Search for the cell housing the specified text and yield its (X, Y) center coordinate. 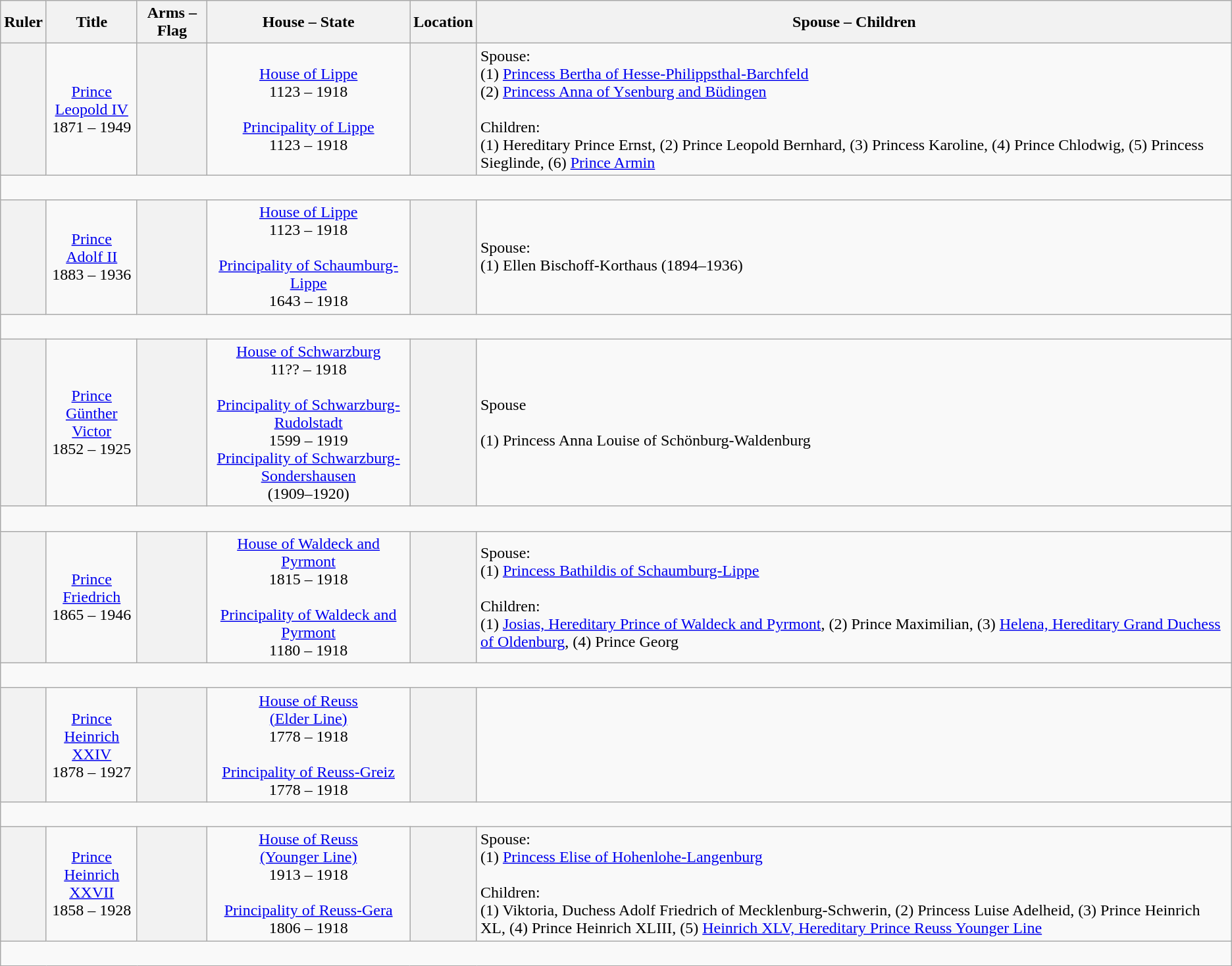
PrinceAdolf II1883 – 1936 (91, 257)
House of Reuss(Elder Line)1778 – 1918Principality of Reuss-Greiz1778 – 1918 (309, 745)
PrinceFriedrich1865 – 1946 (91, 597)
Arms – Flag (172, 22)
House – State (309, 22)
PrinceLeopold IV1871 – 1949 (91, 109)
House of Reuss(Younger Line)1913 – 1918Principality of Reuss-Gera1806 – 1918 (309, 883)
Title (91, 22)
Ruler (24, 22)
House of Schwarzburg11?? – 1918Principality of Schwarzburg-Rudolstadt1599 – 1919Principality of Schwarzburg-Sondershausen(1909–1920) (309, 422)
Spouse(1) Princess Anna Louise of Schönburg-Waldenburg (854, 422)
PrinceHeinrich XXVII1858 – 1928 (91, 883)
House of Waldeck and Pyrmont1815 – 1918Principality of Waldeck and Pyrmont1180 – 1918 (309, 597)
PrinceGünther Victor1852 – 1925 (91, 422)
House of Lippe1123 – 1918Principality of Schaumburg-Lippe1643 – 1918 (309, 257)
Spouse:(1) Ellen Bischoff-Korthaus (1894–1936) (854, 257)
Location (444, 22)
House of Lippe1123 – 1918Principality of Lippe1123 – 1918 (309, 109)
Spouse – Children (854, 22)
PrinceHeinrich XXIV1878 – 1927 (91, 745)
